Output the (x, y) coordinate of the center of the cell containing the given text.  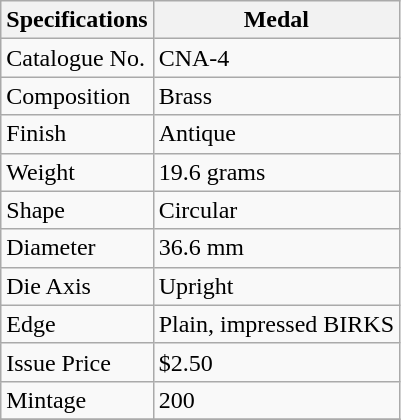
Plain, impressed BIRKS (276, 324)
200 (276, 400)
Upright (276, 286)
36.6 mm (276, 248)
19.6 grams (276, 172)
Weight (77, 172)
Specifications (77, 20)
Shape (77, 210)
Circular (276, 210)
Finish (77, 134)
Composition (77, 96)
Edge (77, 324)
Mintage (77, 400)
Diameter (77, 248)
Medal (276, 20)
Antique (276, 134)
$2.50 (276, 362)
Catalogue No. (77, 58)
CNA-4 (276, 58)
Brass (276, 96)
Die Axis (77, 286)
Issue Price (77, 362)
